Return the (X, Y) coordinate for the center point of the cell that contains the specified text.  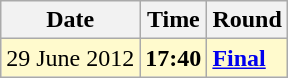
29 June 2012 (70, 58)
17:40 (174, 58)
Final (247, 58)
Round (247, 20)
Date (70, 20)
Time (174, 20)
